Capture the cell that displays the provided text and extract its (x, y) central coordinate. 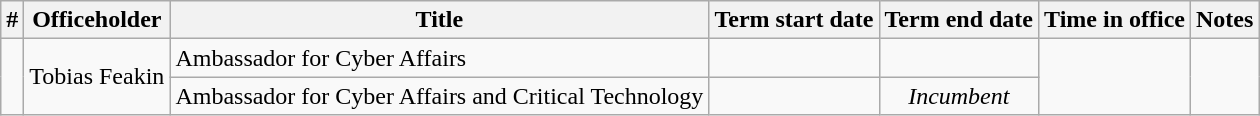
Ambassador for Cyber Affairs (440, 58)
Term end date (959, 20)
Incumbent (959, 96)
Title (440, 20)
Time in office (1115, 20)
# (12, 20)
Officeholder (97, 20)
Term start date (794, 20)
Tobias Feakin (97, 77)
Notes (1224, 20)
Ambassador for Cyber Affairs and Critical Technology (440, 96)
